Determine the [x, y] coordinate at the center of the cell enclosing the given text.  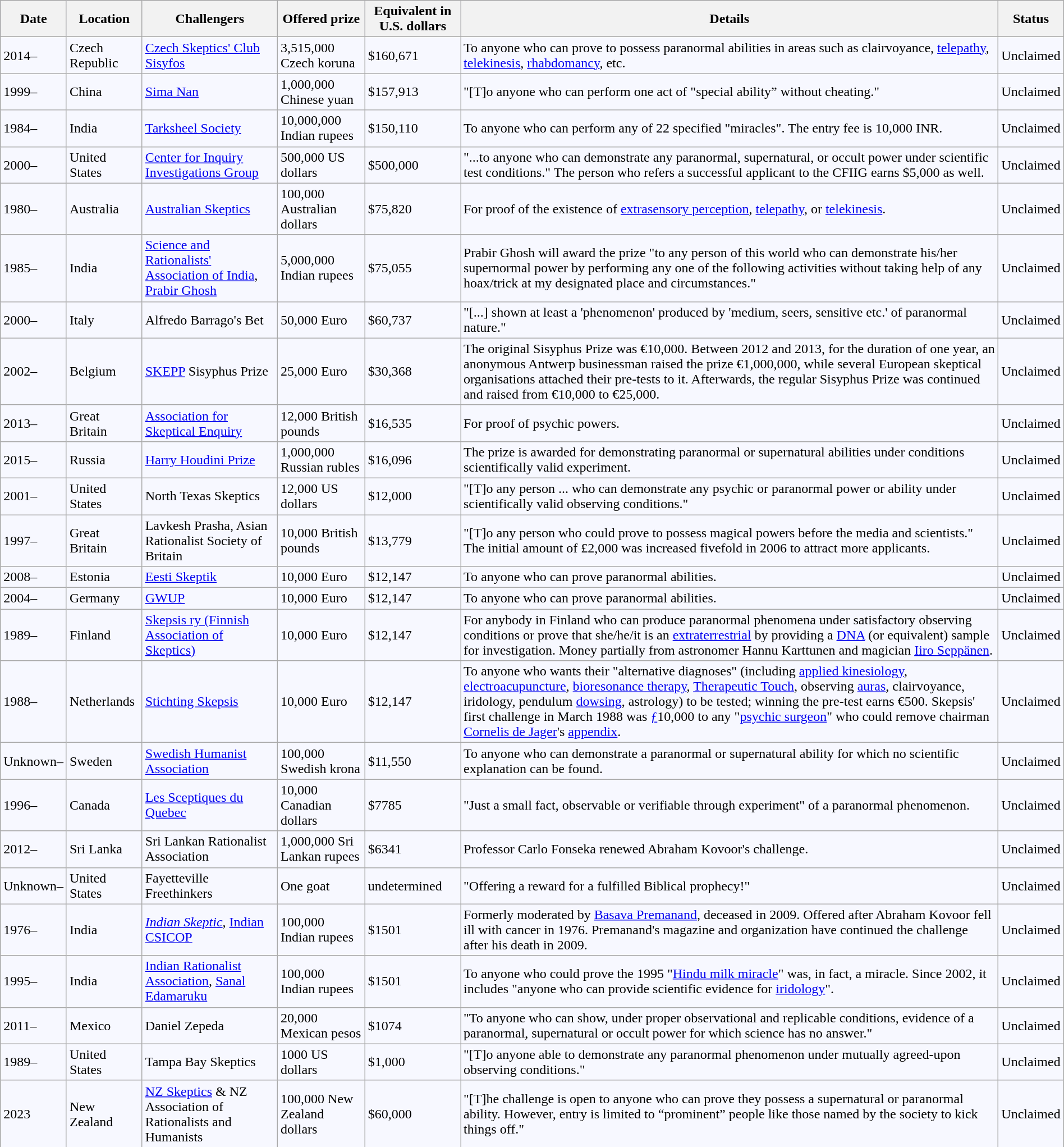
"Offering a reward for a fulfilled Biblical prophecy!" [729, 886]
$60,737 [412, 320]
Russia [104, 459]
1985– [34, 268]
Swedish Humanist Association [210, 761]
Harry Houdini Prize [210, 459]
$60,000 [412, 1114]
100,000 Australian dollars [322, 209]
New Zealand [104, 1114]
2004– [34, 598]
Science and Rationalists' Association of India, Prabir Ghosh [210, 268]
2011– [34, 1025]
"[T]o any person ... who can demonstrate any psychic or paranormal power or ability under scientifically valid observing conditions." [729, 496]
$6341 [412, 849]
20,000 Mexican pesos [322, 1025]
Sri Lankan Rationalist Association [210, 849]
To anyone who can prove to possess paranormal abilities in areas such as clairvoyance, telepathy, telekinesis, rhabdomancy, etc. [729, 55]
Professor Carlo Fonseka renewed Abraham Kovoor's challenge. [729, 849]
Challengers [210, 19]
Location [104, 19]
2023 [34, 1114]
Tampa Bay Skeptics [210, 1062]
$157,913 [412, 92]
5,000,000 Indian rupees [322, 268]
1,000,000 Sri Lankan rupees [322, 849]
1980– [34, 209]
For proof of the existence of extrasensory perception, telepathy, or telekinesis. [729, 209]
Belgium [104, 372]
$75,820 [412, 209]
10,000 Canadian dollars [322, 805]
1,000,000 Russian rubles [322, 459]
Australia [104, 209]
One goat [322, 886]
Canada [104, 805]
Germany [104, 598]
Italy [104, 320]
Date [34, 19]
Stichting Skepsis [210, 702]
$160,671 [412, 55]
$500,000 [412, 165]
3,515,000 Czech koruna [322, 55]
$16,096 [412, 459]
2012– [34, 849]
Les Sceptiques du Quebec [210, 805]
North Texas Skeptics [210, 496]
$13,779 [412, 540]
12,000 US dollars [322, 496]
10,000 British pounds [322, 540]
10,000,000 Indian rupees [322, 128]
$150,110 [412, 128]
To anyone who can perform any of 22 specified "miracles". The entry fee is 10,000 INR. [729, 128]
Fayetteville Freethinkers [210, 886]
Indian Skeptic, Indian CSICOP [210, 930]
25,000 Euro [322, 372]
To anyone who can demonstrate a paranormal or supernatural ability for which no scientific explanation can be found. [729, 761]
1996– [34, 805]
undetermined [412, 886]
"[...] shown at least a 'phenomenon' produced by 'medium, seers, sensitive etc.' of paranormal nature." [729, 320]
Tarksheel Society [210, 128]
Skepsis ry (Finnish Association of Skeptics) [210, 635]
"Just a small fact, observable or verifiable through experiment" of a paranormal phenomenon. [729, 805]
Finland [104, 635]
NZ Skeptics & NZ Association of Rationalists and Humanists [210, 1114]
1999– [34, 92]
Mexico [104, 1025]
1976– [34, 930]
$7785 [412, 805]
1997– [34, 540]
The prize is awarded for demonstrating paranormal or supernatural abilities under conditions scientifically valid experiment. [729, 459]
Sweden [104, 761]
Association for Skeptical Enquiry [210, 423]
2002– [34, 372]
12,000 British pounds [322, 423]
1988– [34, 702]
$1,000 [412, 1062]
Eesti Skeptik [210, 577]
Alfredo Barrago's Bet [210, 320]
"[T]o anyone who can perform one act of "special ability” without cheating." [729, 92]
$75,055 [412, 268]
Netherlands [104, 702]
500,000 US dollars [322, 165]
Lavkesh Prasha, Asian Rationalist Society of Britain [210, 540]
$1074 [412, 1025]
Offered prize [322, 19]
100,000 Swedish krona [322, 761]
Czech Skeptics' Club Sisyfos [210, 55]
1995– [34, 981]
Australian Skeptics [210, 209]
Status [1031, 19]
For proof of psychic powers. [729, 423]
$12,000 [412, 496]
SKEPP Sisyphus Prize [210, 372]
1984– [34, 128]
Czech Republic [104, 55]
Daniel Zepeda [210, 1025]
Details [729, 19]
2001– [34, 496]
Estonia [104, 577]
Sima Nan [210, 92]
2015– [34, 459]
$16,535 [412, 423]
100,000 New Zealand dollars [322, 1114]
Sri Lanka [104, 849]
Center for Inquiry Investigations Group [210, 165]
1,000,000 Chinese yuan [322, 92]
GWUP [210, 598]
50,000 Euro [322, 320]
2013– [34, 423]
Indian Rationalist Association, Sanal Edamaruku [210, 981]
2014– [34, 55]
China [104, 92]
$11,550 [412, 761]
2008– [34, 577]
Equivalent in U.S. dollars [412, 19]
1000 US dollars [322, 1062]
$30,368 [412, 372]
"[T]o anyone able to demonstrate any paranormal phenomenon under mutually agreed-upon observing conditions." [729, 1062]
